Determine the [x, y] coordinate at the center of the cell enclosing the given text.  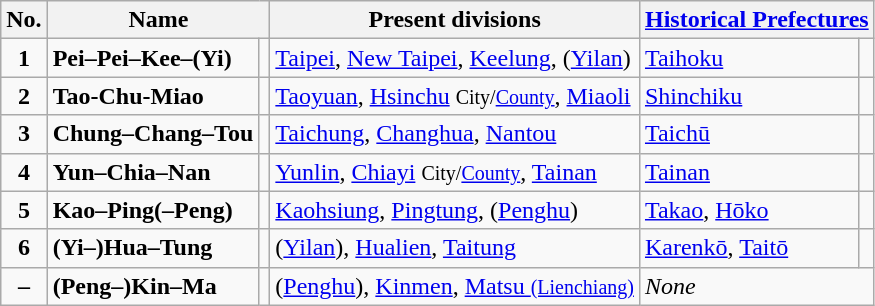
Name [158, 20]
Taihoku [748, 58]
Karenkō, Taitō [748, 248]
Kao–Ping(–Peng) [153, 210]
Takao, Hōko [748, 210]
Tainan [748, 172]
No. [24, 20]
Taoyuan, Hsinchu City/County, Miaoli [455, 96]
Yunlin, Chiayi City/County, Tainan [455, 172]
Yun–Chia–Nan [153, 172]
2 [24, 96]
1 [24, 58]
Taichū [748, 134]
(Peng–)Kin–Ma [153, 286]
Pei–Pei–Kee–(Yi) [153, 58]
Present divisions [455, 20]
(Yilan), Hualien, Taitung [455, 248]
Kaohsiung, Pingtung, (Penghu) [455, 210]
Tao-Chu-Miao [153, 96]
4 [24, 172]
6 [24, 248]
3 [24, 134]
(Yi–)Hua–Tung [153, 248]
None [756, 286]
Taipei, New Taipei, Keelung, (Yilan) [455, 58]
5 [24, 210]
Historical Prefectures [756, 20]
– [24, 286]
Shinchiku [748, 96]
Chung–Chang–Tou [153, 134]
Taichung, Changhua, Nantou [455, 134]
(Penghu), Kinmen, Matsu (Lienchiang) [455, 286]
